Detect which cell encompasses the target text, then output its (X, Y) center coordinate. 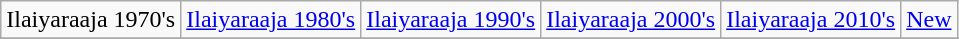
Ilaiyaraaja 1980's (271, 20)
New (929, 20)
Ilaiyaraaja 2010's (811, 20)
Ilaiyaraaja 2000's (631, 20)
Ilaiyaraaja 1970's (91, 20)
Ilaiyaraaja 1990's (451, 20)
